Locate the cell with the specified text and output its [x, y] center coordinate. 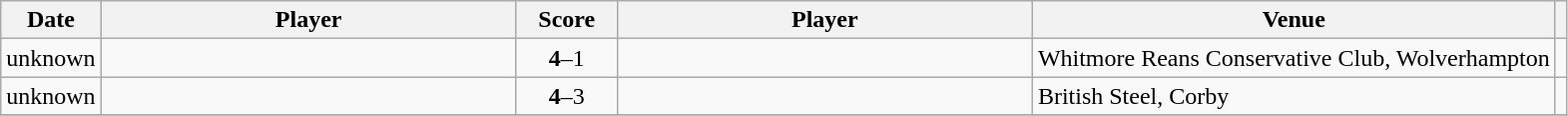
4–3 [567, 96]
Venue [1294, 20]
Whitmore Reans Conservative Club, Wolverhampton [1294, 58]
Score [567, 20]
4–1 [567, 58]
British Steel, Corby [1294, 96]
Date [51, 20]
